For the text-containing cell, return its midpoint in [X, Y] coordinate format. 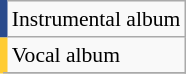
Instrumental album [95, 19]
Vocal album [95, 55]
